Capture the cell that displays the provided text and extract its [X, Y] central coordinate. 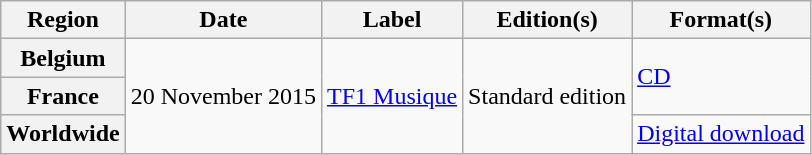
Date [223, 20]
Worldwide [63, 134]
Digital download [721, 134]
20 November 2015 [223, 96]
Format(s) [721, 20]
TF1 Musique [392, 96]
Label [392, 20]
Standard edition [548, 96]
France [63, 96]
Belgium [63, 58]
Edition(s) [548, 20]
Region [63, 20]
CD [721, 77]
